Pinpoint the cell where the given text exists, returning its [X, Y] midpoint coordinate. 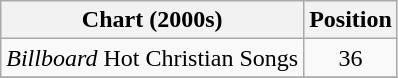
Position [351, 20]
Billboard Hot Christian Songs [152, 58]
Chart (2000s) [152, 20]
36 [351, 58]
